Detect which cell encompasses the target text, then output its (x, y) center coordinate. 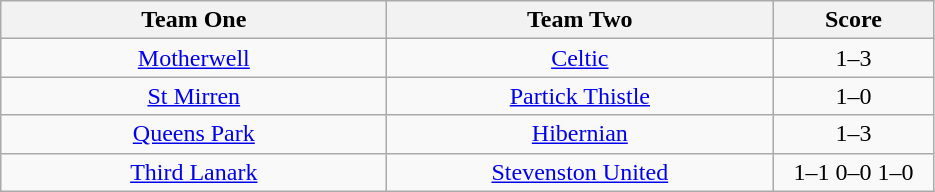
Score (854, 20)
1–1 0–0 1–0 (854, 172)
Team One (194, 20)
Team Two (580, 20)
Third Lanark (194, 172)
1–0 (854, 96)
Partick Thistle (580, 96)
Motherwell (194, 58)
Stevenston United (580, 172)
St Mirren (194, 96)
Hibernian (580, 134)
Queens Park (194, 134)
Celtic (580, 58)
